Return the [X, Y] coordinate for the center point of the cell that contains the specified text.  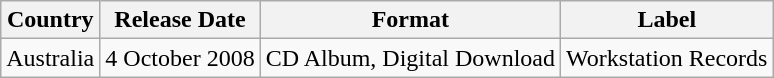
4 October 2008 [180, 58]
Format [410, 20]
Australia [50, 58]
Label [667, 20]
Release Date [180, 20]
CD Album, Digital Download [410, 58]
Country [50, 20]
Workstation Records [667, 58]
